Detect which cell encompasses the target text, then output its [x, y] center coordinate. 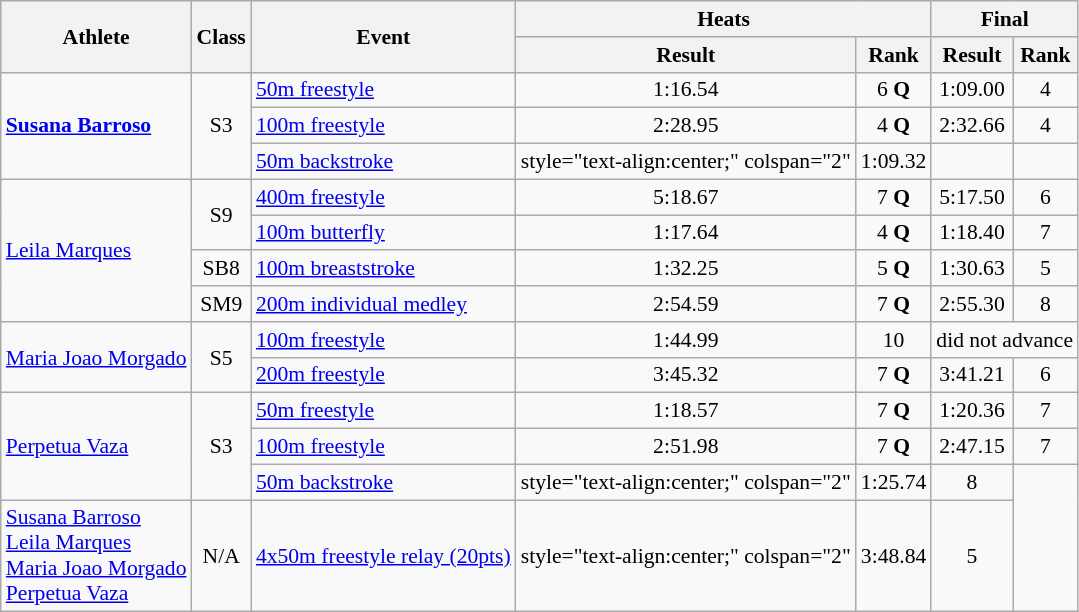
1:20.36 [972, 411]
1:18.57 [686, 411]
2:28.95 [686, 126]
1:44.99 [686, 340]
1:09.00 [972, 90]
1:17.64 [686, 233]
SM9 [222, 304]
100m breaststroke [384, 269]
Leila Marques [96, 250]
1:18.40 [972, 233]
3:41.21 [972, 375]
2:55.30 [972, 304]
Event [384, 36]
1:25.74 [894, 482]
SB8 [222, 269]
3:45.32 [686, 375]
1:30.63 [972, 269]
Athlete [96, 36]
2:32.66 [972, 126]
4x50m freestyle relay (20pts) [384, 556]
Perpetua Vaza [96, 446]
2:51.98 [686, 447]
S5 [222, 358]
1:16.54 [686, 90]
400m freestyle [384, 197]
200m individual medley [384, 304]
10 [894, 340]
5 Q [894, 269]
2:47.15 [972, 447]
did not advance [1004, 340]
N/A [222, 556]
2:54.59 [686, 304]
Heats [724, 19]
1:09.32 [894, 162]
100m butterfly [384, 233]
5:18.67 [686, 197]
200m freestyle [384, 375]
Final [1004, 19]
6 Q [894, 90]
Maria Joao Morgado [96, 358]
S9 [222, 214]
Class [222, 36]
3:48.84 [894, 556]
Susana Barroso [96, 126]
1:32.25 [686, 269]
Susana Barroso Leila Marques Maria Joao Morgado Perpetua Vaza [96, 556]
5:17.50 [972, 197]
